Find where the given text appears and provide that cell's center as (x, y) coordinate. 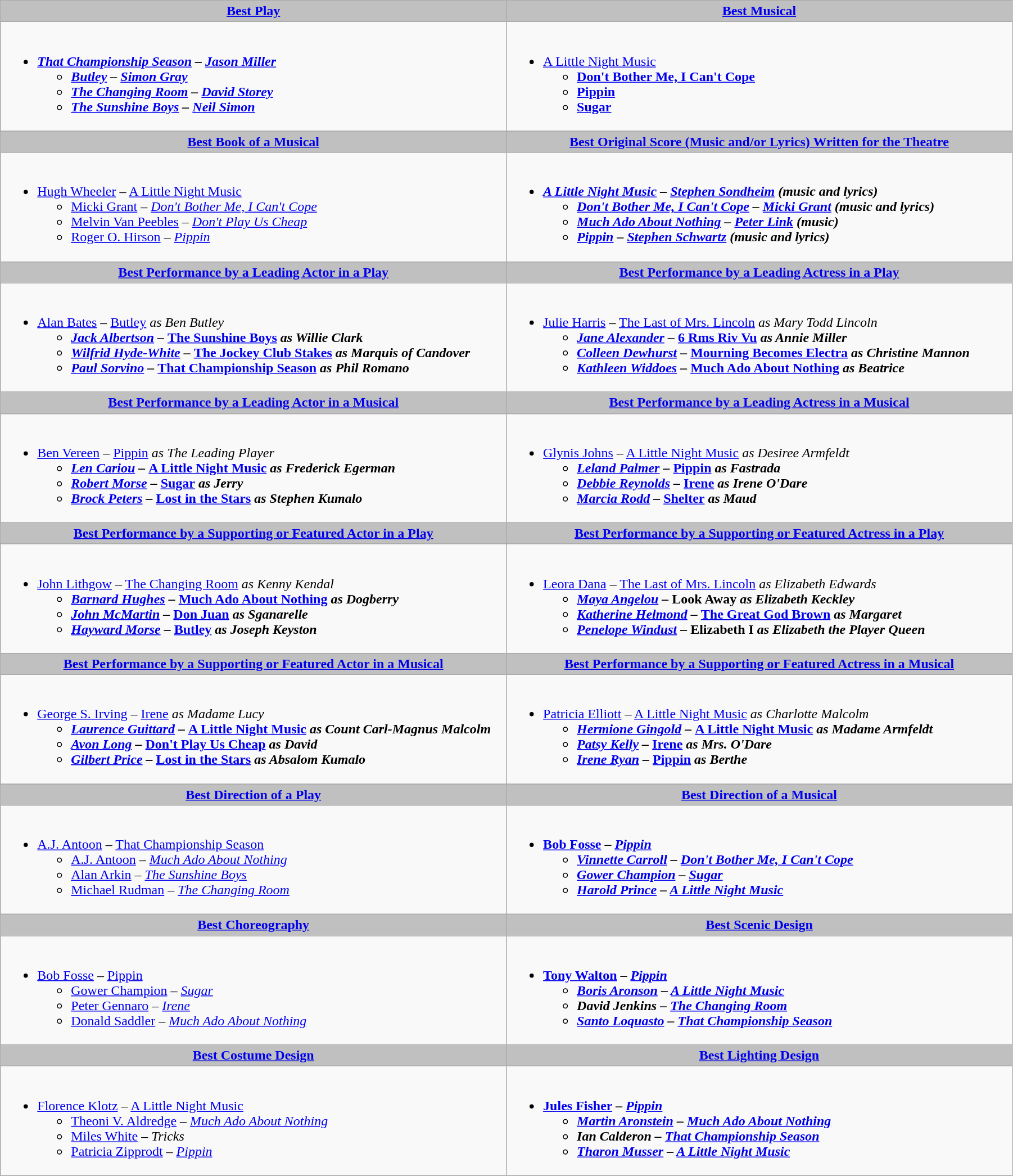
A.J. Antoon – That Championship SeasonA.J. Antoon – Much Ado About NothingAlan Arkin – The Sunshine BoysMichael Rudman – The Changing Room (254, 860)
Best Performance by a Leading Actress in a Play (759, 272)
Best Performance by a Leading Actor in a Musical (254, 403)
Jules Fisher – PippinMartin Aronstein – Much Ado About NothingIan Calderon – That Championship SeasonTharon Musser – A Little Night Music (759, 1121)
Best Performance by a Supporting or Featured Actor in a Play (254, 533)
Best Musical (759, 11)
Best Performance by a Supporting or Featured Actress in a Musical (759, 664)
Best Choreography (254, 925)
Best Performance by a Leading Actress in a Musical (759, 403)
Best Play (254, 11)
Best Book of a Musical (254, 142)
Best Original Score (Music and/or Lyrics) Written for the Theatre (759, 142)
That Championship Season – Jason MillerButley – Simon GrayThe Changing Room – David StoreyThe Sunshine Boys – Neil Simon (254, 76)
Best Direction of a Play (254, 795)
Best Scenic Design (759, 925)
Hugh Wheeler – A Little Night MusicMicki Grant – Don't Bother Me, I Can't CopeMelvin Van Peebles – Don't Play Us CheapRoger O. Hirson – Pippin (254, 207)
Tony Walton – PippinBoris Aronson – A Little Night MusicDavid Jenkins – The Changing RoomSanto Loquasto – That Championship Season (759, 990)
Best Direction of a Musical (759, 795)
Best Lighting Design (759, 1056)
A Little Night MusicDon't Bother Me, I Can't CopePippinSugar (759, 76)
Florence Klotz – A Little Night MusicTheoni V. Aldredge – Much Ado About NothingMiles White – TricksPatricia Zipprodt – Pippin (254, 1121)
Bob Fosse – PippinGower Champion – SugarPeter Gennaro – IreneDonald Saddler – Much Ado About Nothing (254, 990)
Best Performance by a Supporting or Featured Actor in a Musical (254, 664)
Best Costume Design (254, 1056)
Best Performance by a Supporting or Featured Actress in a Play (759, 533)
Bob Fosse – PippinVinnette Carroll – Don't Bother Me, I Can't CopeGower Champion – SugarHarold Prince – A Little Night Music (759, 860)
Best Performance by a Leading Actor in a Play (254, 272)
